Return the [x, y] coordinate for the center point of the cell that contains the specified text.  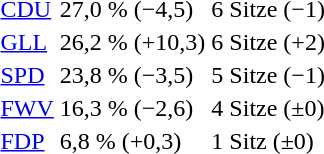
16,3 % (−2,6) [132, 108]
26,2 % (+10,3) [132, 42]
23,8 % (−3,5) [132, 75]
